Search for the cell housing the specified text and yield its [x, y] center coordinate. 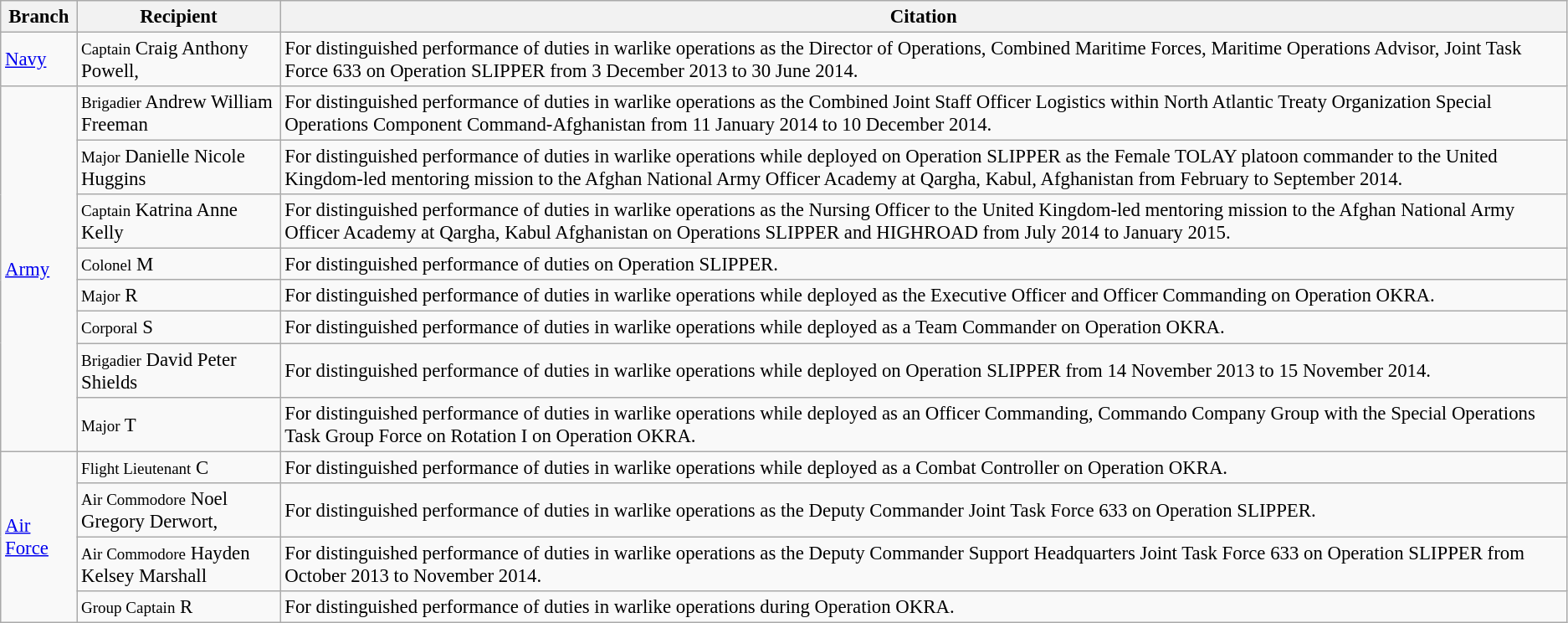
Citation [924, 17]
Army [38, 269]
Recipient [179, 17]
Corporal S [179, 327]
For distinguished performance of duties in warlike operations while deployed as the Executive Officer and Officer Commanding on Operation OKRA. [924, 296]
Group Captain R [179, 607]
Air Force [38, 537]
Captain Katrina Anne Kelly [179, 221]
For distinguished performance of duties in warlike operations while deployed as a Team Commander on Operation OKRA. [924, 327]
Colonel M [179, 265]
For distinguished performance of duties in warlike operations while deployed as a Combat Controller on Operation OKRA. [924, 467]
Air Commodore Noel Gregory Derwort, [179, 509]
Branch [38, 17]
Flight Lieutenant C [179, 467]
Major T [179, 424]
Navy [38, 60]
Air Commodore Hayden Kelsey Marshall [179, 564]
Brigadier David Peter Shields [179, 370]
Brigadier Andrew William Freeman [179, 114]
For distinguished performance of duties on Operation SLIPPER. [924, 265]
Captain Craig Anthony Powell, [179, 60]
Major Danielle Nicole Huggins [179, 167]
Major R [179, 296]
For distinguished performance of duties in warlike operations during Operation OKRA. [924, 607]
For distinguished performance of duties in warlike operations while deployed on Operation SLIPPER from 14 November 2013 to 15 November 2014. [924, 370]
For distinguished performance of duties in warlike operations as the Deputy Commander Joint Task Force 633 on Operation SLIPPER. [924, 509]
